Search for the cell housing the specified text and yield its (X, Y) center coordinate. 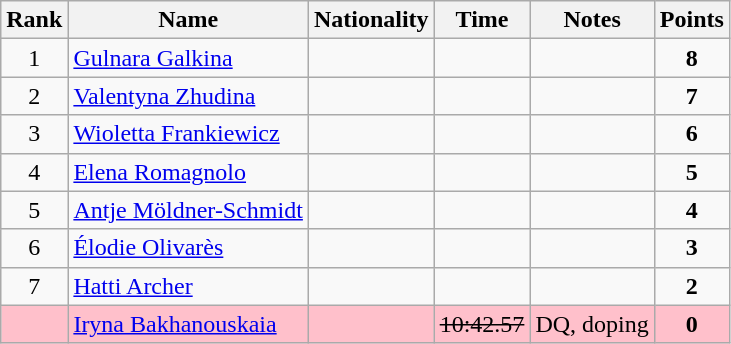
Rank (34, 20)
0 (692, 324)
Elena Romagnolo (188, 172)
Iryna Bakhanouskaia (188, 324)
Élodie Olivarès (188, 248)
Points (692, 20)
Antje Möldner-Schmidt (188, 210)
10:42.57 (482, 324)
1 (34, 58)
Time (482, 20)
Nationality (371, 20)
Hatti Archer (188, 286)
DQ, doping (592, 324)
Name (188, 20)
Wioletta Frankiewicz (188, 134)
Gulnara Galkina (188, 58)
Valentyna Zhudina (188, 96)
Notes (592, 20)
8 (692, 58)
